Scan for the cell matching the given text and deliver its (X, Y) coordinate at center. 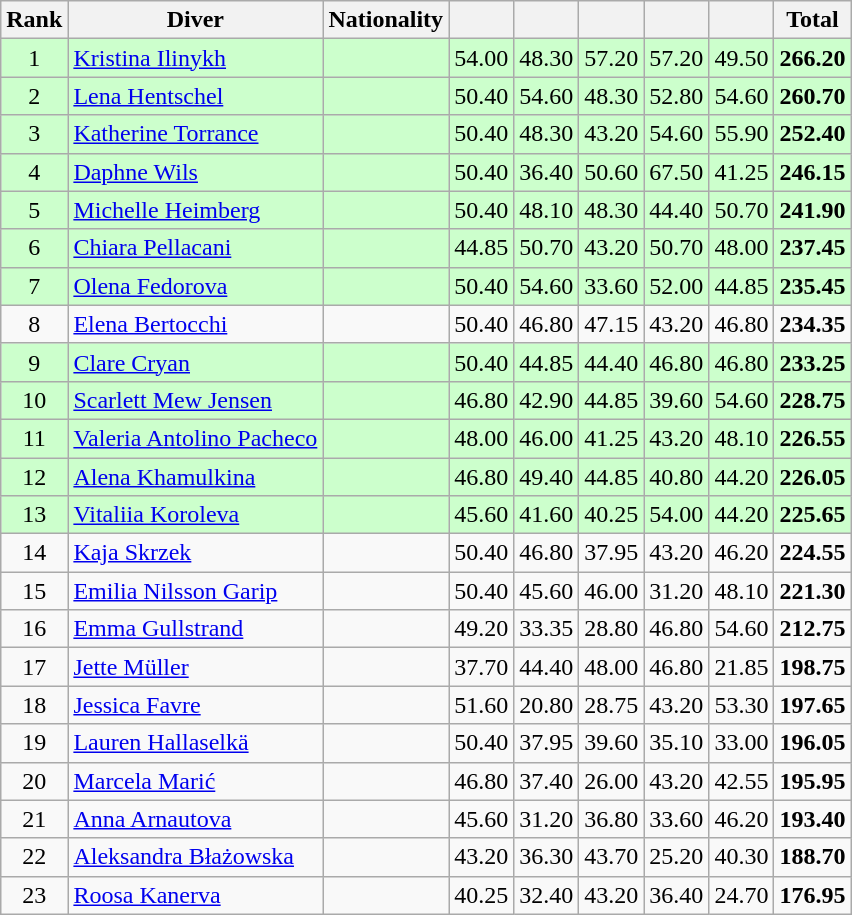
Marcela Marić (196, 781)
37.70 (482, 667)
Katherine Torrance (196, 134)
49.40 (546, 477)
6 (34, 248)
42.90 (546, 400)
Rank (34, 20)
235.45 (812, 286)
228.75 (812, 400)
Jette Müller (196, 667)
Lauren Hallaselkä (196, 743)
Chiara Pellacani (196, 248)
9 (34, 362)
233.25 (812, 362)
24.70 (742, 895)
47.15 (612, 324)
Jessica Favre (196, 705)
Michelle Heimberg (196, 210)
67.50 (676, 172)
11 (34, 438)
40.80 (676, 477)
36.30 (546, 857)
Kristina Ilinykh (196, 58)
234.35 (812, 324)
Aleksandra Błażowska (196, 857)
Vitaliia Koroleva (196, 515)
Lena Hentschel (196, 96)
188.70 (812, 857)
Valeria Antolino Pacheco (196, 438)
17 (34, 667)
226.05 (812, 477)
19 (34, 743)
4 (34, 172)
53.30 (742, 705)
198.75 (812, 667)
25.20 (676, 857)
Kaja Skrzek (196, 553)
35.10 (676, 743)
50.60 (612, 172)
51.60 (482, 705)
Daphne Wils (196, 172)
28.80 (612, 629)
20 (34, 781)
Clare Cryan (196, 362)
226.55 (812, 438)
Total (812, 20)
23 (34, 895)
49.20 (482, 629)
252.40 (812, 134)
21 (34, 819)
36.80 (612, 819)
42.55 (742, 781)
1 (34, 58)
260.70 (812, 96)
14 (34, 553)
22 (34, 857)
55.90 (742, 134)
7 (34, 286)
266.20 (812, 58)
176.95 (812, 895)
241.90 (812, 210)
18 (34, 705)
Elena Bertocchi (196, 324)
193.40 (812, 819)
43.70 (612, 857)
13 (34, 515)
196.05 (812, 743)
224.55 (812, 553)
8 (34, 324)
5 (34, 210)
Scarlett Mew Jensen (196, 400)
33.00 (742, 743)
2 (34, 96)
26.00 (612, 781)
Nationality (386, 20)
237.45 (812, 248)
3 (34, 134)
15 (34, 591)
49.50 (742, 58)
246.15 (812, 172)
195.95 (812, 781)
16 (34, 629)
Olena Fedorova (196, 286)
32.40 (546, 895)
225.65 (812, 515)
28.75 (612, 705)
Anna Arnautova (196, 819)
12 (34, 477)
52.80 (676, 96)
Roosa Kanerva (196, 895)
21.85 (742, 667)
52.00 (676, 286)
197.65 (812, 705)
221.30 (812, 591)
33.35 (546, 629)
212.75 (812, 629)
41.60 (546, 515)
20.80 (546, 705)
Alena Khamulkina (196, 477)
Emilia Nilsson Garip (196, 591)
37.40 (546, 781)
10 (34, 400)
40.30 (742, 857)
Emma Gullstrand (196, 629)
Diver (196, 20)
